Return the [x, y] coordinate for the center point of the cell that contains the specified text.  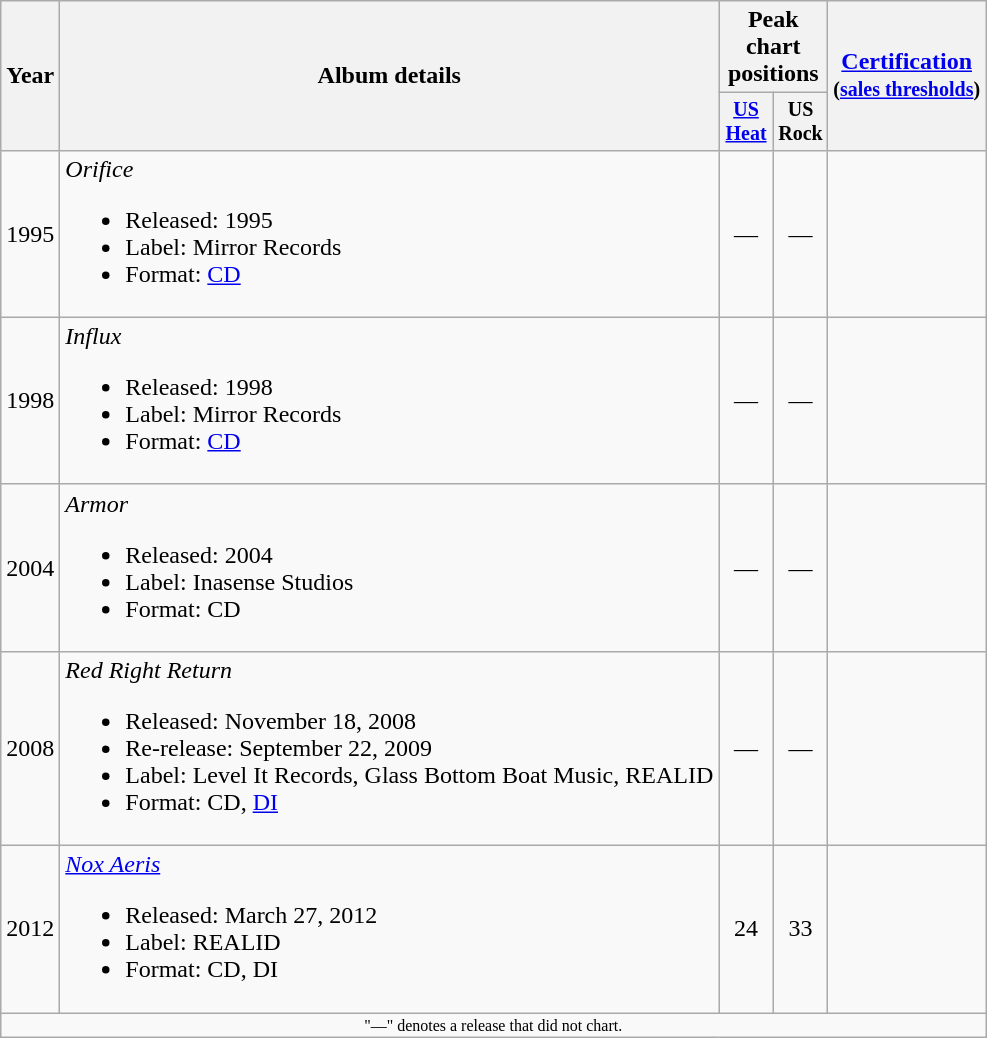
1995 [30, 234]
2012 [30, 930]
2008 [30, 748]
InfluxReleased: 1998Label: Mirror RecordsFormat: CD [390, 400]
Certification(sales thresholds) [907, 76]
US Heat [746, 122]
OrificeReleased: 1995Label: Mirror RecordsFormat: CD [390, 234]
US Rock [800, 122]
33 [800, 930]
1998 [30, 400]
ArmorReleased: 2004Label: Inasense StudiosFormat: CD [390, 568]
Year [30, 76]
Album details [390, 76]
"—" denotes a release that did not chart. [494, 1025]
2004 [30, 568]
24 [746, 930]
Nox AerisReleased: March 27, 2012Label: REALIDFormat: CD, DI [390, 930]
Peak chart positions [774, 47]
Red Right ReturnReleased: November 18, 2008Re-release: September 22, 2009Label: Level It Records, Glass Bottom Boat Music, REALIDFormat: CD, DI [390, 748]
